Return (X, Y) of the center of cell containing provided text 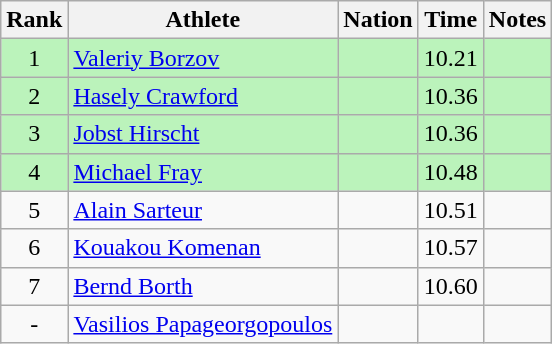
Nation (378, 20)
10.48 (450, 172)
Athlete (203, 20)
10.21 (450, 58)
10.57 (450, 248)
10.51 (450, 210)
3 (34, 134)
Bernd Borth (203, 286)
- (34, 324)
Rank (34, 20)
6 (34, 248)
Alain Sarteur (203, 210)
1 (34, 58)
7 (34, 286)
Jobst Hirscht (203, 134)
Notes (517, 20)
5 (34, 210)
10.60 (450, 286)
Time (450, 20)
Vasilios Papageorgopoulos (203, 324)
2 (34, 96)
Hasely Crawford (203, 96)
Kouakou Komenan (203, 248)
Valeriy Borzov (203, 58)
Michael Fray (203, 172)
4 (34, 172)
